Identify which cell holds the provided text, then report its (X, Y) central coordinate. 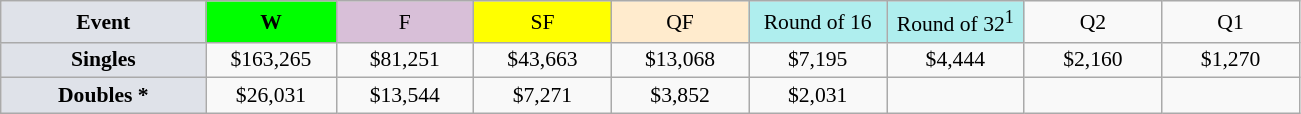
Round of 321 (955, 22)
Q2 (1093, 22)
$81,251 (405, 60)
$43,663 (543, 60)
W (271, 22)
Event (104, 22)
$4,444 (955, 60)
$26,031 (271, 96)
$163,265 (271, 60)
QF (680, 22)
$7,271 (543, 96)
$3,852 (680, 96)
$7,195 (818, 60)
$2,031 (818, 96)
F (405, 22)
$2,160 (1093, 60)
$1,270 (1231, 60)
$13,544 (405, 96)
Singles (104, 60)
$13,068 (680, 60)
Q1 (1231, 22)
Doubles * (104, 96)
SF (543, 22)
Round of 16 (818, 22)
